Detect which cell encompasses the target text, then output its [x, y] center coordinate. 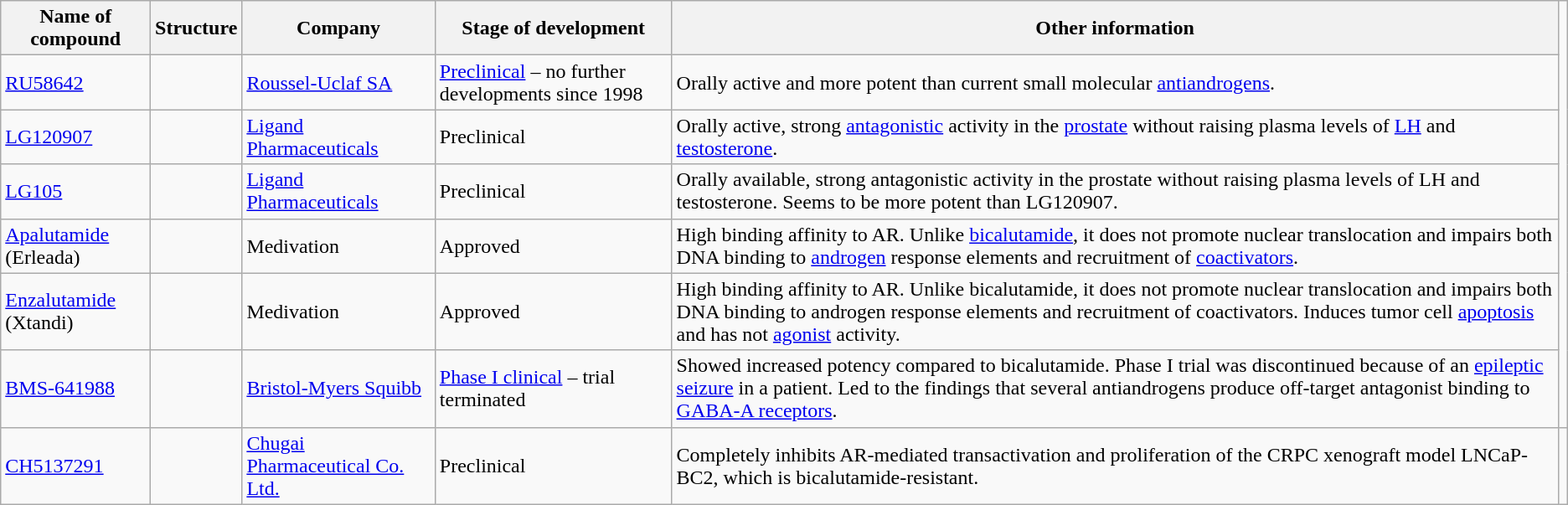
Chugai Pharmaceutical Co. Ltd. [338, 466]
BMS-641988 [75, 389]
LG120907 [75, 137]
Structure [196, 28]
Other information [1115, 28]
Completely inhibits AR-mediated transactivation and proliferation of the CRPC xenograft model LNCaP-BC2, which is bicalutamide-resistant. [1115, 466]
RU58642 [75, 82]
LG105 [75, 191]
Preclinical – no further developments since 1998 [553, 82]
Orally active, strong antagonistic activity in the prostate without raising plasma levels of LH and testosterone. [1115, 137]
Orally active and more potent than current small molecular antiandrogens. [1115, 82]
Name of compound [75, 28]
Enzalutamide (Xtandi) [75, 312]
Bristol-Myers Squibb [338, 389]
Company [338, 28]
Stage of development [553, 28]
Roussel-Uclaf SA [338, 82]
Phase I clinical – trial terminated [553, 389]
Apalutamide (Erleada) [75, 246]
CH5137291 [75, 466]
